From the cell containing the given text, extract its center point as (X, Y) coordinate. 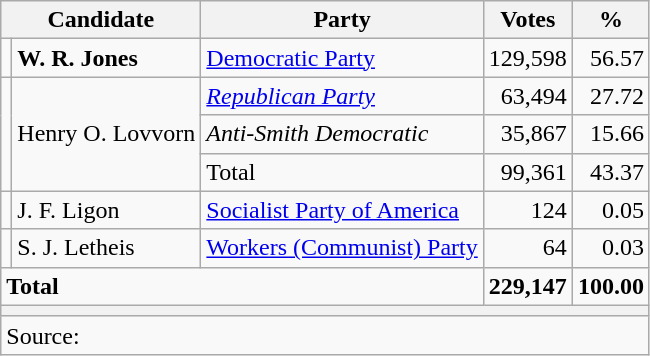
100.00 (610, 286)
Votes (528, 20)
Source: (326, 335)
Candidate (101, 20)
229,147 (528, 286)
64 (528, 248)
Anti-Smith Democratic (342, 134)
63,494 (528, 96)
124 (528, 210)
Party (342, 20)
0.03 (610, 248)
43.37 (610, 172)
Workers (Communist) Party (342, 248)
S. J. Letheis (106, 248)
35,867 (528, 134)
J. F. Ligon (106, 210)
Henry O. Lovvorn (106, 134)
Republican Party (342, 96)
27.72 (610, 96)
Democratic Party (342, 58)
15.66 (610, 134)
99,361 (528, 172)
56.57 (610, 58)
Socialist Party of America (342, 210)
0.05 (610, 210)
129,598 (528, 58)
% (610, 20)
W. R. Jones (106, 58)
